Find where the given text appears and provide that cell's center as [X, Y] coordinate. 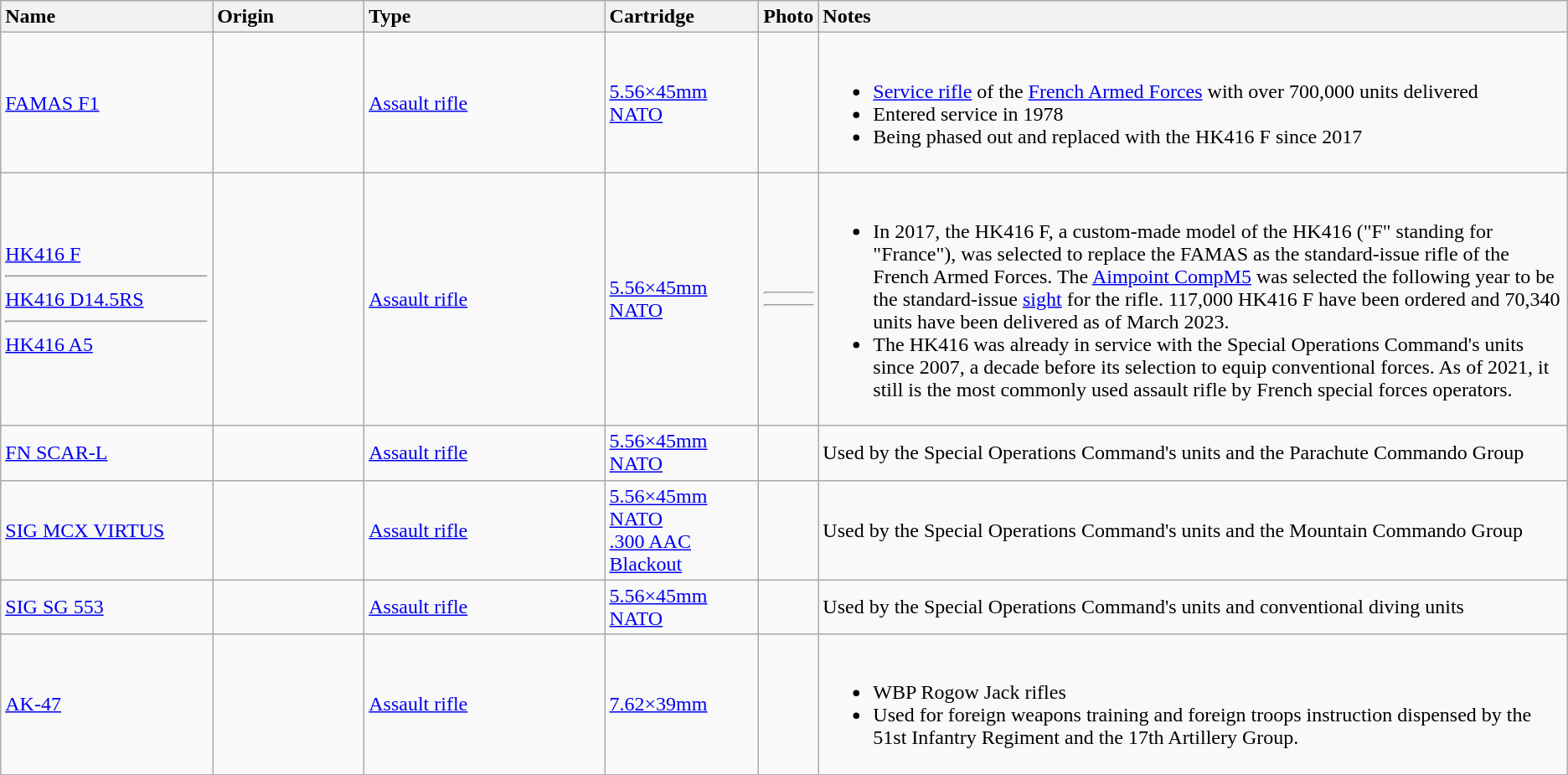
FAMAS F1 [107, 102]
SIG MCX VIRTUS [107, 530]
Used by the Special Operations Command's units and the Parachute Commando Group [1193, 452]
5.56×45mm NATO.300 AAC Blackout [682, 530]
Notes [1193, 17]
Type [484, 17]
Origin [288, 17]
HK416 F HK416 D14.5RSHK416 A5 [107, 299]
7.62×39mm [682, 704]
Used by the Special Operations Command's units and conventional diving units [1193, 607]
SIG SG 553 [107, 607]
Name [107, 17]
Photo [789, 17]
Used by the Special Operations Command's units and the Mountain Commando Group [1193, 530]
Cartridge [682, 17]
FN SCAR-L [107, 452]
AK-47 [107, 704]
